Return (x, y) of the center of cell containing provided text 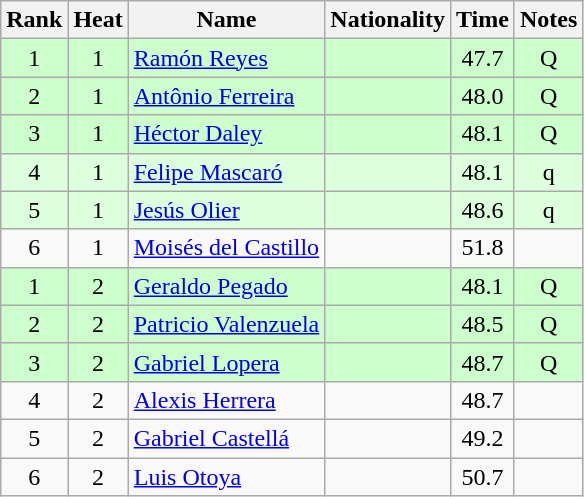
50.7 (483, 477)
Moisés del Castillo (226, 248)
Notes (548, 20)
Nationality (388, 20)
Heat (98, 20)
Jesús Olier (226, 210)
Rank (34, 20)
Héctor Daley (226, 134)
48.5 (483, 324)
Alexis Herrera (226, 400)
Geraldo Pegado (226, 286)
49.2 (483, 438)
Name (226, 20)
Gabriel Lopera (226, 362)
Gabriel Castellá (226, 438)
51.8 (483, 248)
Felipe Mascaró (226, 172)
Antônio Ferreira (226, 96)
Patricio Valenzuela (226, 324)
Ramón Reyes (226, 58)
Time (483, 20)
48.0 (483, 96)
48.6 (483, 210)
47.7 (483, 58)
Luis Otoya (226, 477)
